Output the (X, Y) coordinate of the center of the cell containing the given text.  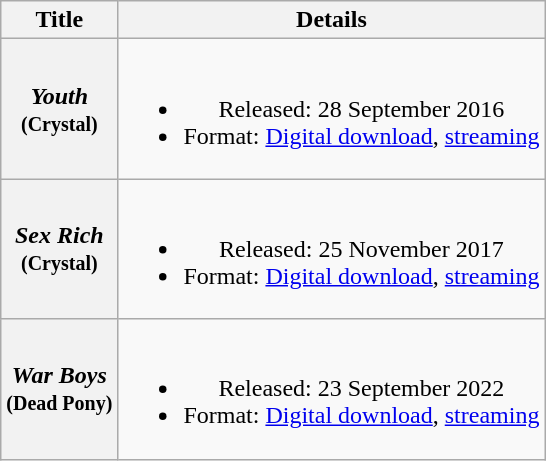
Title (60, 20)
Youth(Crystal) (60, 109)
Released: 23 September 2022Format: Digital download, streaming (332, 389)
Released: 28 September 2016Format: Digital download, streaming (332, 109)
War Boys(Dead Pony) (60, 389)
Details (332, 20)
Released: 25 November 2017Format: Digital download, streaming (332, 249)
Sex Rich(Crystal) (60, 249)
